Identify which cell holds the provided text, then report its [x, y] central coordinate. 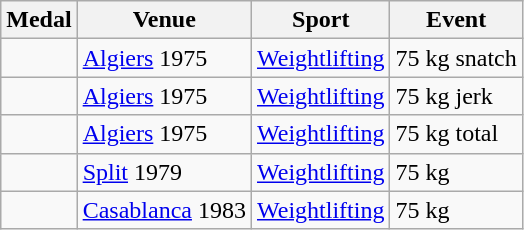
Casablanca 1983 [164, 210]
Event [456, 20]
75 kg snatch [456, 58]
75 kg jerk [456, 96]
Venue [164, 20]
75 kg total [456, 134]
Sport [320, 20]
Medal [39, 20]
Split 1979 [164, 172]
